Search for the cell housing the specified text and yield its [x, y] center coordinate. 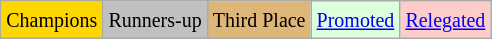
Relegated [446, 20]
Third Place [259, 20]
Promoted [356, 20]
Champions [52, 20]
Runners-up [155, 20]
